Extract the [X, Y] coordinate from the center of the cell holding the provided text.  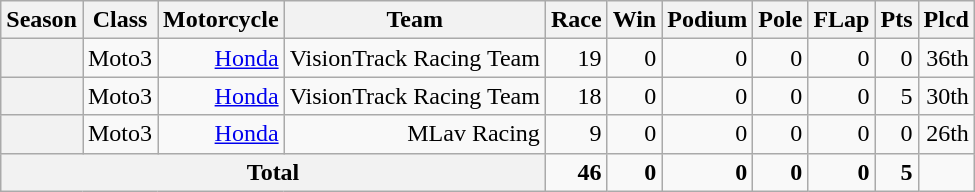
Plcd [946, 20]
Team [414, 20]
36th [946, 58]
26th [946, 134]
Class [120, 20]
Podium [708, 20]
Pts [896, 20]
Motorcycle [222, 20]
Race [576, 20]
Season [42, 20]
46 [576, 172]
19 [576, 58]
Pole [780, 20]
9 [576, 134]
MLav Racing [414, 134]
18 [576, 96]
Total [274, 172]
Win [634, 20]
30th [946, 96]
FLap [842, 20]
